From the cell containing the given text, extract its center point as (x, y) coordinate. 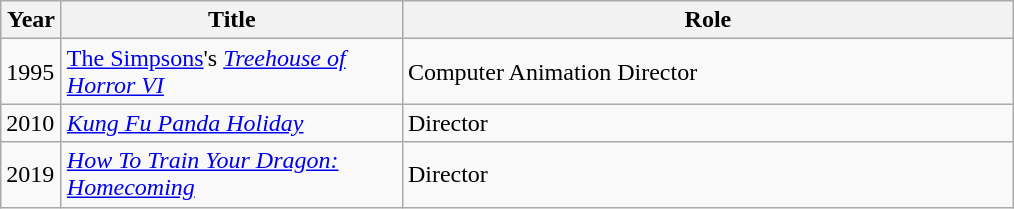
Title (232, 20)
How To Train Your Dragon: Homecoming (232, 174)
Year (32, 20)
Kung Fu Panda Holiday (232, 123)
Role (708, 20)
1995 (32, 72)
2019 (32, 174)
Computer Animation Director (708, 72)
2010 (32, 123)
The Simpsons's Treehouse of Horror VI (232, 72)
